Identify which cell holds the provided text, then report its [x, y] central coordinate. 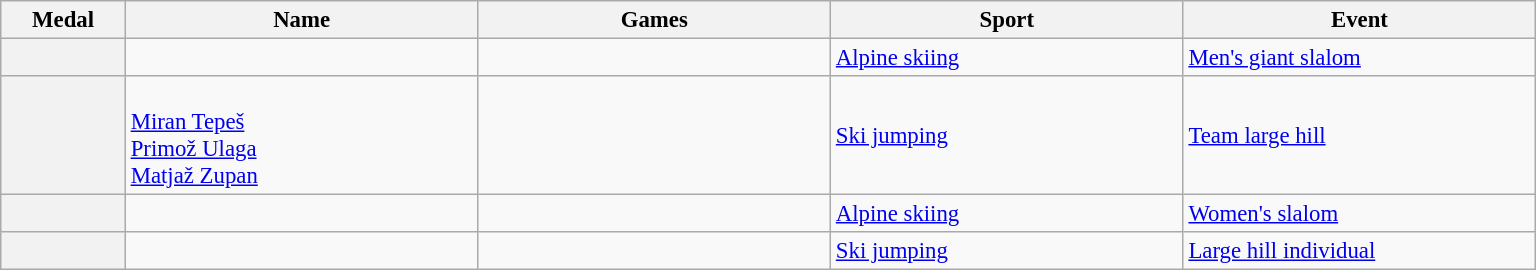
Name [302, 20]
Men's giant slalom [1360, 58]
Medal [64, 20]
Games [654, 20]
Sport [1008, 20]
Large hill individual [1360, 251]
Team large hill [1360, 136]
Women's slalom [1360, 214]
Miran TepešPrimož UlagaMatjaž Zupan [302, 136]
Event [1360, 20]
